Output the [X, Y] coordinate of the center of the cell containing the given text.  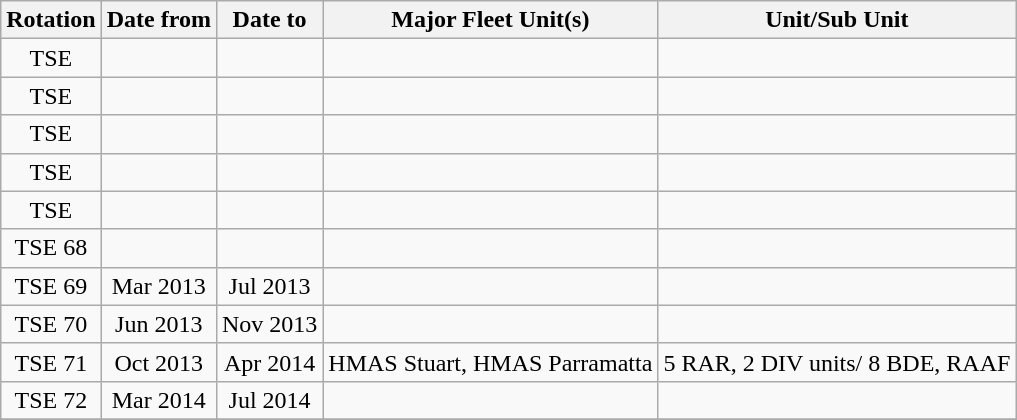
Apr 2014 [269, 362]
Rotation [51, 20]
Nov 2013 [269, 324]
Major Fleet Unit(s) [490, 20]
Date to [269, 20]
TSE 70 [51, 324]
Date from [158, 20]
TSE 71 [51, 362]
Jul 2014 [269, 400]
TSE 68 [51, 248]
TSE 69 [51, 286]
HMAS Stuart, HMAS Parramatta [490, 362]
Mar 2013 [158, 286]
5 RAR, 2 DIV units/ 8 BDE, RAAF [837, 362]
Jun 2013 [158, 324]
Jul 2013 [269, 286]
TSE 72 [51, 400]
Mar 2014 [158, 400]
Unit/Sub Unit [837, 20]
Oct 2013 [158, 362]
